Locate the cell with the specified text and output its (X, Y) center coordinate. 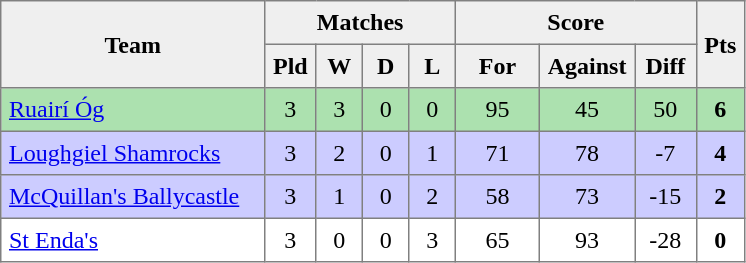
6 (720, 110)
78 (586, 153)
-7 (666, 153)
73 (586, 197)
93 (586, 240)
45 (586, 110)
95 (497, 110)
W (339, 66)
Pts (720, 44)
L (432, 66)
McQuillan's Ballycastle (133, 197)
-15 (666, 197)
50 (666, 110)
For (497, 66)
Against (586, 66)
Matches (360, 23)
Team (133, 44)
71 (497, 153)
Diff (666, 66)
Pld (290, 66)
4 (720, 153)
Ruairí Óg (133, 110)
Loughgiel Shamrocks (133, 153)
-28 (666, 240)
65 (497, 240)
58 (497, 197)
St Enda's (133, 240)
Score (576, 23)
D (385, 66)
